Extract the [X, Y] coordinate from the center of the cell holding the provided text.  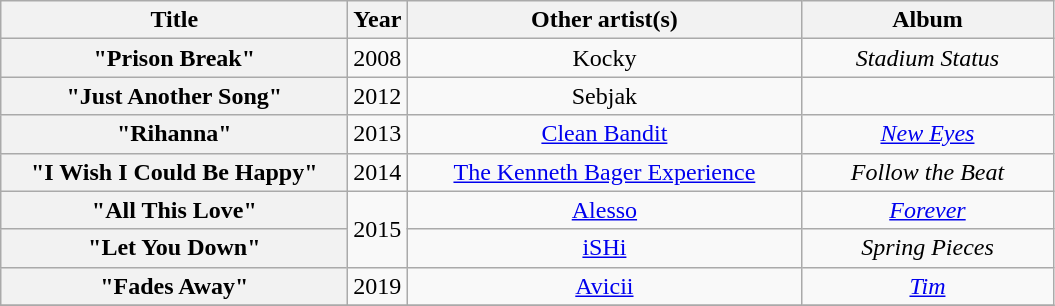
Spring Pieces [928, 248]
2015 [378, 229]
2014 [378, 172]
Kocky [604, 58]
"Prison Break" [174, 58]
Other artist(s) [604, 20]
Tim [928, 286]
New Eyes [928, 134]
2019 [378, 286]
Forever [928, 210]
"Fades Away" [174, 286]
The Kenneth Bager Experience [604, 172]
2008 [378, 58]
Follow the Beat [928, 172]
"I Wish I Could Be Happy" [174, 172]
2012 [378, 96]
"Rihanna" [174, 134]
iSHi [604, 248]
2013 [378, 134]
"Just Another Song" [174, 96]
Year [378, 20]
"All This Love" [174, 210]
Clean Bandit [604, 134]
Title [174, 20]
Alesso [604, 210]
"Let You Down" [174, 248]
Stadium Status [928, 58]
Sebjak [604, 96]
Avicii [604, 286]
Album [928, 20]
